Capture the cell that displays the provided text and extract its (x, y) central coordinate. 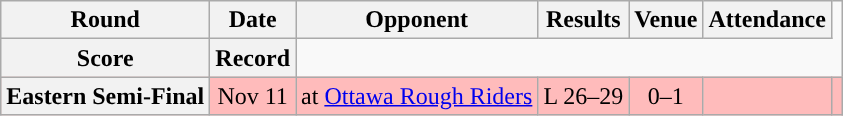
Opponent (417, 20)
Record (253, 58)
0–1 (666, 96)
Results (584, 20)
at Ottawa Rough Riders (417, 96)
Eastern Semi-Final (106, 96)
Round (106, 20)
L 26–29 (584, 96)
Score (106, 58)
Venue (666, 20)
Date (253, 20)
Attendance (767, 20)
Nov 11 (253, 96)
